For the text-containing cell, return its midpoint in (X, Y) coordinate format. 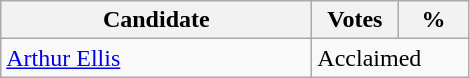
Candidate (156, 20)
Acclaimed (390, 58)
% (434, 20)
Votes (355, 20)
Arthur Ellis (156, 58)
